Capture the cell that displays the provided text and extract its [X, Y] central coordinate. 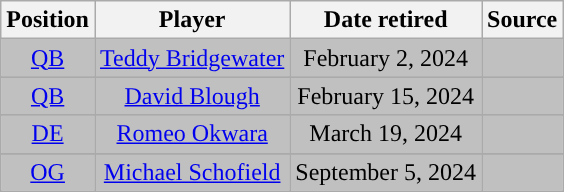
February 2, 2024 [386, 58]
Romeo Okwara [192, 134]
Position [48, 20]
Michael Schofield [192, 172]
March 19, 2024 [386, 134]
OG [48, 172]
Date retired [386, 20]
Source [522, 20]
February 15, 2024 [386, 96]
David Blough [192, 96]
Teddy Bridgewater [192, 58]
September 5, 2024 [386, 172]
Player [192, 20]
DE [48, 134]
